Capture the cell that displays the provided text and extract its (X, Y) central coordinate. 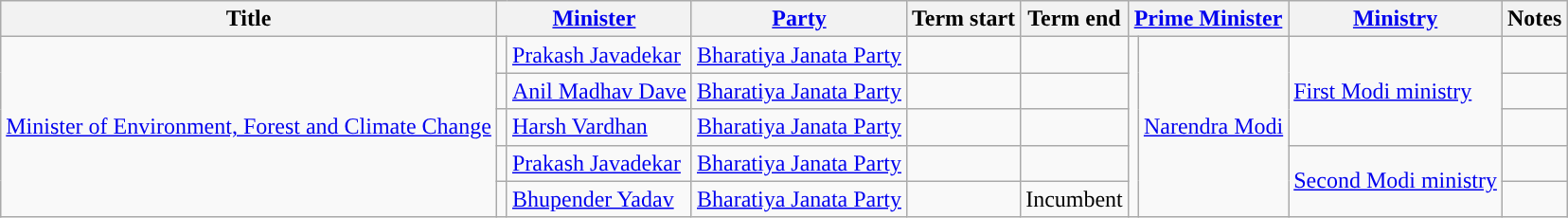
Title (249, 19)
Minister of Environment, Forest and Climate Change (249, 127)
Minister (594, 19)
Ministry (1396, 19)
Term end (1075, 19)
Term start (963, 19)
Party (799, 19)
Narendra Modi (1213, 127)
First Modi ministry (1396, 91)
Harsh Vardhan (598, 127)
Second Modi ministry (1396, 181)
Prime Minister (1208, 19)
Notes (1534, 19)
Incumbent (1075, 199)
Anil Madhav Dave (598, 91)
Bhupender Yadav (598, 199)
